Capture the cell that displays the provided text and extract its (X, Y) central coordinate. 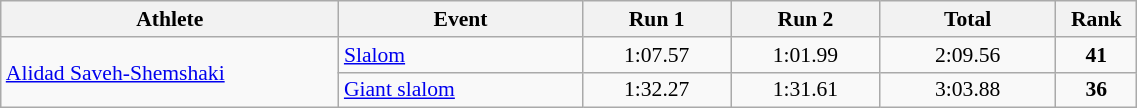
1:07.57 (656, 55)
Event (460, 19)
Rank (1096, 19)
Athlete (170, 19)
1:01.99 (806, 55)
Run 1 (656, 19)
Alidad Saveh-Shemshaki (170, 72)
36 (1096, 90)
3:03.88 (968, 90)
2:09.56 (968, 55)
Giant slalom (460, 90)
1:32.27 (656, 90)
Total (968, 19)
Run 2 (806, 19)
1:31.61 (806, 90)
Slalom (460, 55)
41 (1096, 55)
